Extract the (X, Y) coordinate from the center of the cell holding the provided text.  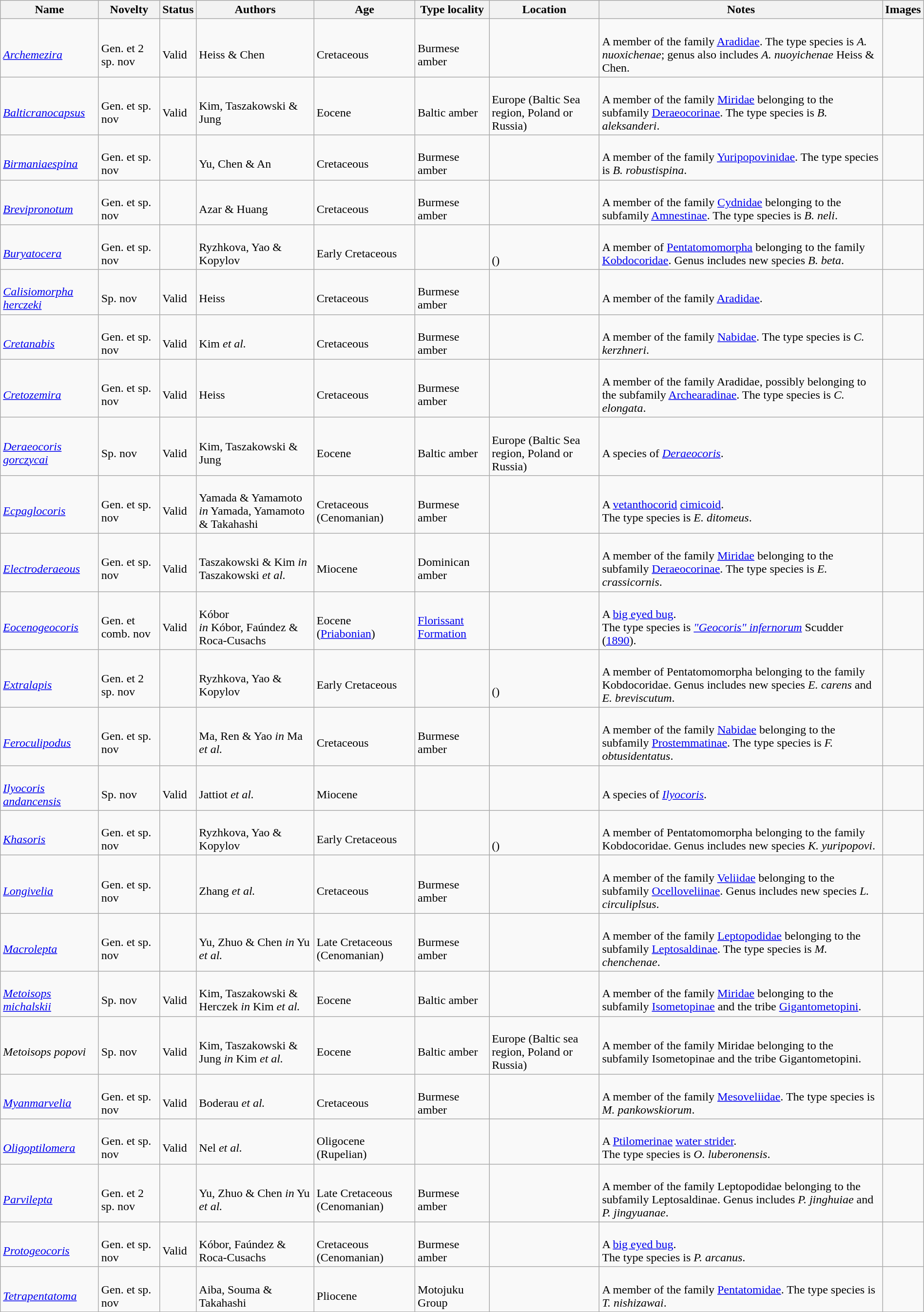
Jattiot et al. (255, 788)
Ilyocoris andancensis (50, 788)
Macrolepta (50, 943)
A Ptilomerinae water strider. The type species is O. luberonensis. (741, 1141)
Motojuku Group (452, 1289)
A member of the family Yuripopovinidae. The type species is B. robustispina. (741, 157)
Extralapis (50, 678)
Authors (255, 10)
A species of Ilyocoris. (741, 788)
Protogeocoris (50, 1244)
Deraeocoris gorczycai (50, 446)
Name (50, 10)
A member of the family Leptopodidae belonging to the subfamily Leptosaldinae. The type species is M. chenchenae. (741, 943)
Ma, Ren & Yao in Ma et al. (255, 737)
Electroderaeous (50, 562)
Notes (741, 10)
A member of the family Nabidae. The type species is C. kerzhneri. (741, 337)
Eocene(Priabonian) (365, 621)
A member of the family Miridae belonging to the subfamily Deraeocorinae. The type species is E. crassicornis. (741, 562)
Boderau et al. (255, 1097)
A member of the family Cydnidae belonging to the subfamily Amnestinae. The type species is B. neli. (741, 202)
A member of the family Veliidae belonging to the subfamily Ocelloveliinae. Genus includes new species L. circuliplsus. (741, 884)
Images (903, 10)
Novelty (129, 10)
Location (544, 10)
Oligoptilomera (50, 1141)
Kim et al. (255, 337)
Khasoris (50, 833)
Kim, Taszakowski & Jung in Kim et al. (255, 1045)
A member of the family Pentatomidae. The type species is T. nishizawai. (741, 1289)
Heiss & Chen (255, 48)
A member of the family Nabidae belonging to the subfamily Prostemmatinae. The type species is F. obtusidentatus. (741, 737)
Ecpaglocoris (50, 504)
Taszakowski & Kim in Taszakowski et al. (255, 562)
Brevipronotum (50, 202)
Myanmarvelia (50, 1097)
Europe (Baltic sea region, Poland or Russia) (544, 1045)
Azar & Huang (255, 202)
Cretanabis (50, 337)
A member of the family Aradidae. (741, 292)
Gen. et comb. nov (129, 621)
Yu, Chen & An (255, 157)
Birmaniaespina (50, 157)
Feroculipodus (50, 737)
A member of the family Miridae belonging to the subfamily Deraeocorinae. The type species is B. aleksanderi. (741, 106)
A member of the family Aradidae. The type species is A. nuoxichenae; genus also includes A. nuoyichenae Heiss & Chen. (741, 48)
A big eyed bug.The type species is "Geocoris" infernorum Scudder (1890). (741, 621)
Metoisops popovi (50, 1045)
Yamada & Yamamoto in Yamada, Yamamoto & Takahashi (255, 504)
Calisiomorpha herczeki (50, 292)
A member of the family Aradidae, possibly belonging to the subfamily Archearadinae. The type species is C. elongata. (741, 388)
Buryatocera (50, 247)
Archemezira (50, 48)
Type locality (452, 10)
A species of Deraeocoris. (741, 446)
Metoisops michalskii (50, 994)
Cretozemira (50, 388)
Age (365, 10)
Tetrapentatoma (50, 1289)
A member of Pentatomomorpha belonging to the family Kobdocoridae. Genus includes new species B. beta. (741, 247)
Florissant Formation (452, 621)
A vetanthocorid cimicoid. The type species is E. ditomeus. (741, 504)
Kim, Taszakowski & Herczek in Kim et al. (255, 994)
Nel et al. (255, 1141)
A member of the family Leptopodidae belonging to the subfamily Leptosaldinae. Genus includes P. jinghuiae and P. jingyuanae. (741, 1193)
Kóbor in Kóbor, Faúndez & Roca-Cusachs (255, 621)
Aiba, Souma & Takahashi (255, 1289)
Parvilepta (50, 1193)
Status (178, 10)
Balticranocapsus (50, 106)
Eocenogeocoris (50, 621)
Oligocene (Rupelian) (365, 1141)
Longivelia (50, 884)
A big eyed bug. The type species is P. arcanus. (741, 1244)
Kóbor, Faúndez & Roca-Cusachs (255, 1244)
Dominican amber (452, 562)
A member of the family Mesoveliidae. The type species is M. pankowskiorum. (741, 1097)
A member of Pentatomomorpha belonging to the family Kobdocoridae. Genus includes new species E. carens and E. breviscutum. (741, 678)
Zhang et al. (255, 884)
Pliocene (365, 1289)
A member of Pentatomomorpha belonging to the family Kobdocoridae. Genus includes new species K. yuripopovi. (741, 833)
